Capture the cell that displays the provided text and extract its [X, Y] central coordinate. 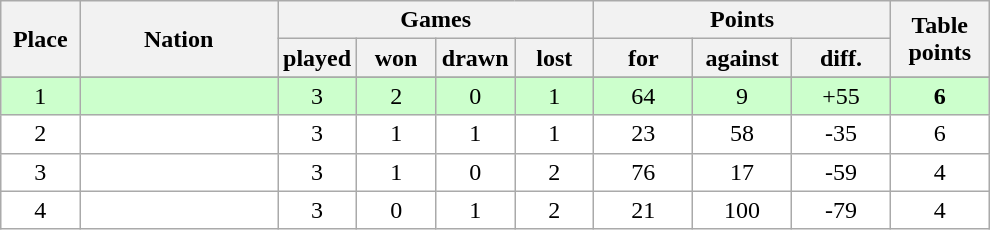
won [396, 58]
lost [554, 58]
drawn [476, 58]
-79 [842, 210]
-35 [842, 134]
Nation [179, 39]
+55 [842, 96]
Tablepoints [940, 39]
21 [644, 210]
100 [742, 210]
76 [644, 172]
played [318, 58]
58 [742, 134]
against [742, 58]
17 [742, 172]
diff. [842, 58]
Games [436, 20]
-59 [842, 172]
64 [644, 96]
Points [742, 20]
9 [742, 96]
for [644, 58]
23 [644, 134]
Place [40, 39]
